Detect which cell encompasses the target text, then output its (x, y) center coordinate. 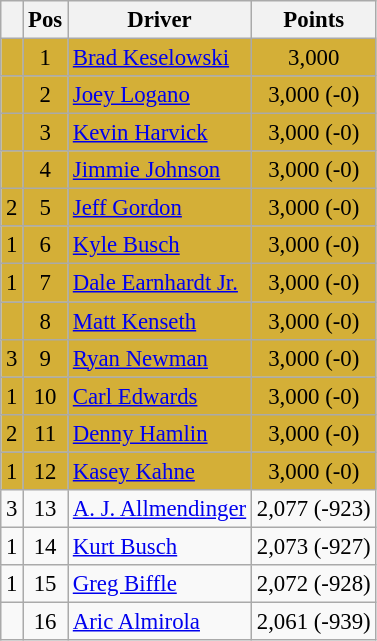
2,072 (-928) (313, 584)
Kevin Harvick (160, 133)
11 (46, 433)
2,073 (-927) (313, 546)
2,061 (-939) (313, 621)
2,077 (-923) (313, 509)
15 (46, 584)
16 (46, 621)
10 (46, 396)
Aric Almirola (160, 621)
Points (313, 20)
Brad Keselowski (160, 58)
Jimmie Johnson (160, 170)
5 (46, 208)
Ryan Newman (160, 358)
9 (46, 358)
Driver (160, 20)
Matt Kenseth (160, 321)
4 (46, 170)
6 (46, 245)
Kyle Busch (160, 245)
13 (46, 509)
Denny Hamlin (160, 433)
14 (46, 546)
12 (46, 471)
Carl Edwards (160, 396)
Joey Logano (160, 95)
A. J. Allmendinger (160, 509)
Kurt Busch (160, 546)
Greg Biffle (160, 584)
Pos (46, 20)
Jeff Gordon (160, 208)
Kasey Kahne (160, 471)
Dale Earnhardt Jr. (160, 283)
3,000 (313, 58)
8 (46, 321)
7 (46, 283)
